Capture the cell that displays the provided text and extract its [x, y] central coordinate. 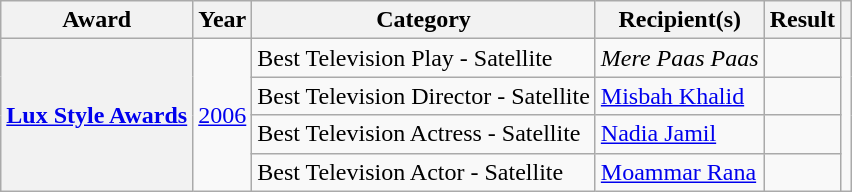
2006 [222, 115]
Misbah Khalid [680, 96]
Category [424, 20]
Moammar Rana [680, 172]
Result [802, 20]
Best Television Actor - Satellite [424, 172]
Award [97, 20]
Best Television Actress - Satellite [424, 134]
Best Television Director - Satellite [424, 96]
Lux Style Awards [97, 115]
Nadia Jamil [680, 134]
Recipient(s) [680, 20]
Best Television Play - Satellite [424, 58]
Year [222, 20]
Mere Paas Paas [680, 58]
